From the cell containing the given text, extract its center point as (X, Y) coordinate. 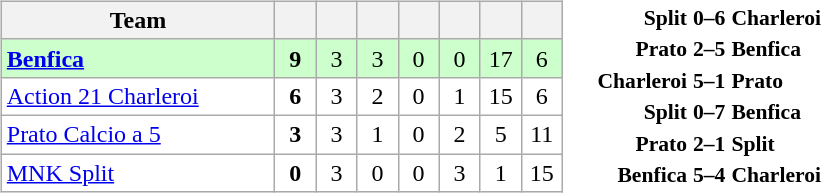
MNK Split (138, 173)
2–1 (710, 143)
5–4 (710, 175)
Prato Calcio a 5 (138, 134)
5–1 (710, 80)
0–6 (710, 17)
Charleroi (642, 80)
Team (138, 20)
Action 21 Charleroi (138, 96)
2–5 (710, 49)
11 (542, 134)
9 (296, 58)
5 (500, 134)
17 (500, 58)
0–7 (710, 112)
